Scan for the cell matching the given text and deliver its [x, y] coordinate at center. 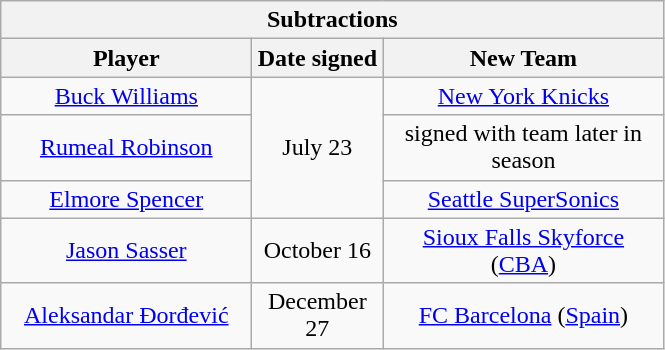
Elmore Spencer [126, 199]
Date signed [318, 58]
Aleksandar Đorđević [126, 316]
Rumeal Robinson [126, 148]
October 16 [318, 250]
July 23 [318, 148]
signed with team later in season [524, 148]
New Team [524, 58]
December 27 [318, 316]
FC Barcelona (Spain) [524, 316]
Buck Williams [126, 96]
Sioux Falls Skyforce (CBA) [524, 250]
Subtractions [332, 20]
New York Knicks [524, 96]
Jason Sasser [126, 250]
Seattle SuperSonics [524, 199]
Player [126, 58]
